Find where the given text appears and provide that cell's center as [x, y] coordinate. 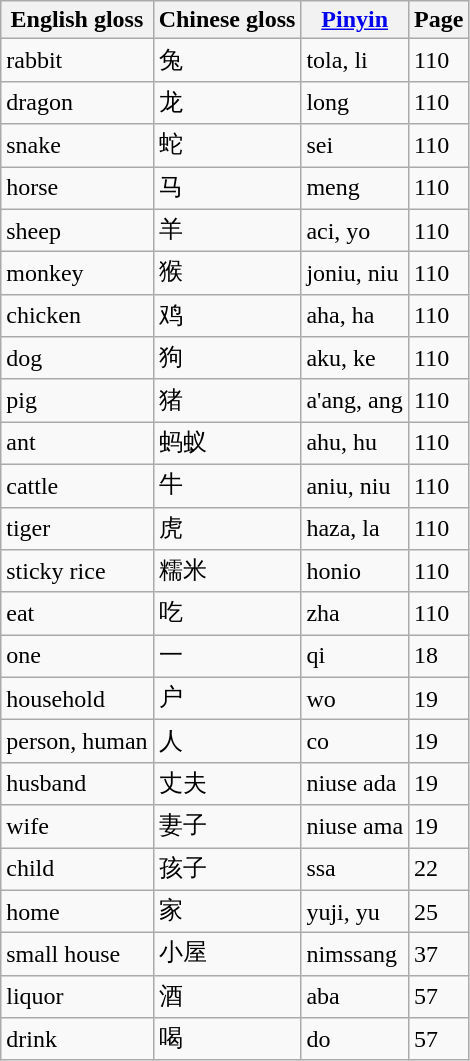
龙 [227, 102]
兔 [227, 60]
joniu, niu [355, 274]
22 [439, 870]
家 [227, 912]
dragon [77, 102]
马 [227, 188]
吃 [227, 614]
wo [355, 698]
sheep [77, 230]
cattle [77, 486]
monkey [77, 274]
English gloss [77, 20]
ssa [355, 870]
household [77, 698]
户 [227, 698]
牛 [227, 486]
Page [439, 20]
蛇 [227, 146]
虎 [227, 528]
home [77, 912]
aniu, niu [355, 486]
liquor [77, 996]
aci, yo [355, 230]
aha, ha [355, 316]
small house [77, 954]
haza, la [355, 528]
ahu, hu [355, 444]
co [355, 742]
猪 [227, 400]
Pinyin [355, 20]
child [77, 870]
ant [77, 444]
pig [77, 400]
long [355, 102]
丈夫 [227, 784]
小屋 [227, 954]
person, human [77, 742]
niuse ama [355, 826]
eat [77, 614]
do [355, 1040]
wife [77, 826]
狗 [227, 358]
a'ang, ang [355, 400]
meng [355, 188]
sticky rice [77, 572]
chicken [77, 316]
drink [77, 1040]
tola, li [355, 60]
喝 [227, 1040]
妻子 [227, 826]
yuji, yu [355, 912]
horse [77, 188]
sei [355, 146]
aku, ke [355, 358]
zha [355, 614]
qi [355, 656]
tiger [77, 528]
鸡 [227, 316]
dog [77, 358]
aba [355, 996]
honio [355, 572]
糯米 [227, 572]
rabbit [77, 60]
酒 [227, 996]
snake [77, 146]
羊 [227, 230]
husband [77, 784]
一 [227, 656]
孩子 [227, 870]
25 [439, 912]
人 [227, 742]
猴 [227, 274]
18 [439, 656]
nimssang [355, 954]
Chinese gloss [227, 20]
蚂蚁 [227, 444]
one [77, 656]
niuse ada [355, 784]
37 [439, 954]
